Locate the cell with the specified text and output its (X, Y) center coordinate. 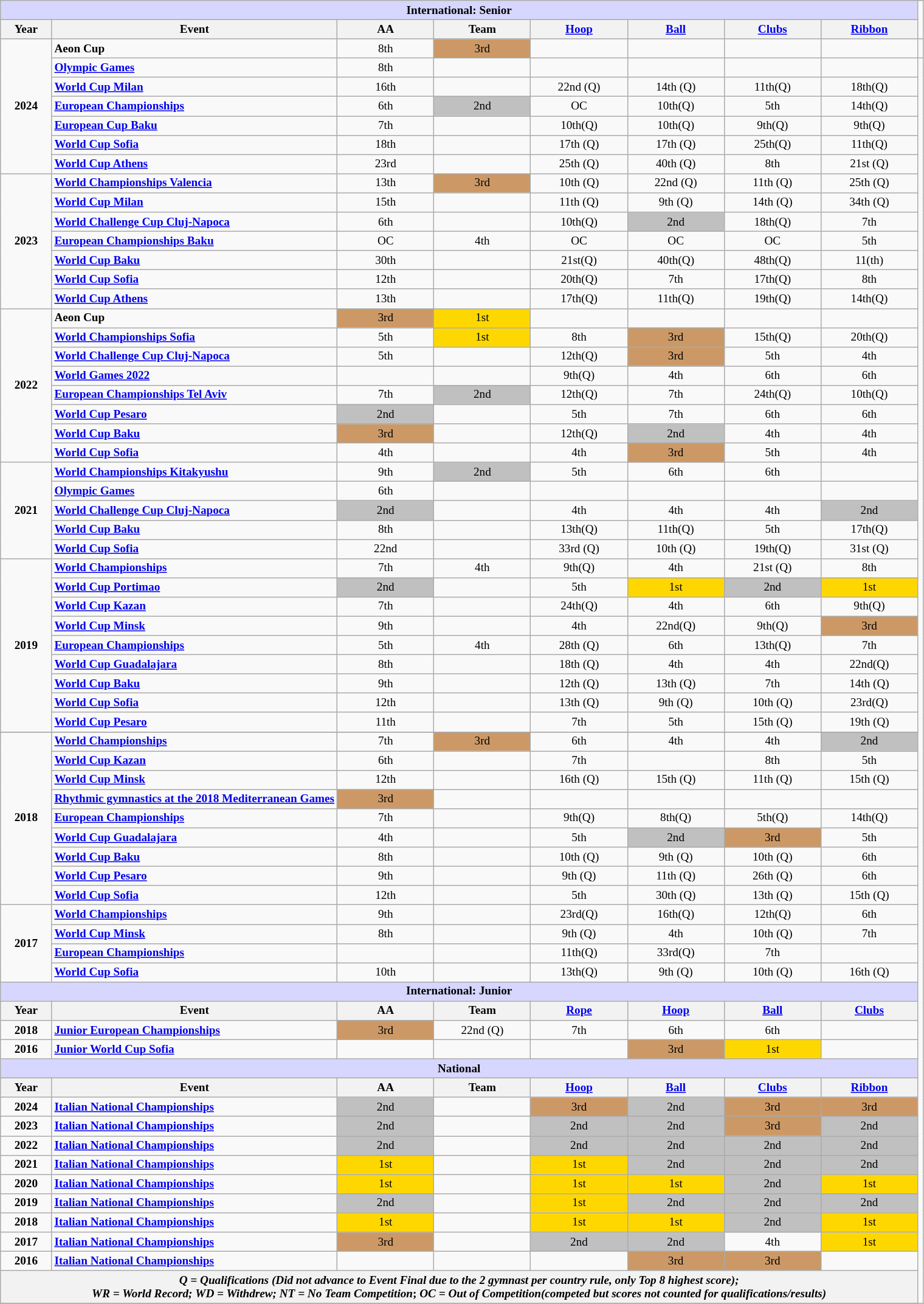
40th (Q) (676, 164)
18th (385, 145)
26th (Q) (772, 876)
2020 (26, 1184)
16th (385, 87)
30th (Q) (676, 895)
World Championships Valencia (195, 183)
International: Junior (460, 991)
World Championships Kitakyushu (195, 472)
International: Senior (460, 10)
European Championships Baku (195, 241)
8th(Q) (676, 818)
23rd (385, 164)
10th (385, 973)
40th(Q) (676, 260)
33rd(Q) (676, 953)
16th(Q) (676, 915)
5th(Q) (772, 818)
European Cup Baku (195, 125)
48th(Q) (772, 260)
30th (385, 260)
15th (385, 203)
World Games 2022 (195, 376)
Junior European Championships (195, 1030)
11th (385, 722)
34th (Q) (869, 203)
European Championships Tel Aviv (195, 395)
19th (Q) (869, 722)
21st(Q) (579, 260)
World Cup Portimao (195, 588)
33rd (Q) (579, 549)
Junior World Cup Sofia (195, 1049)
15th(Q) (772, 337)
12th (Q) (579, 684)
31st (Q) (869, 549)
18th (Q) (579, 664)
National (460, 1069)
World Championships Sofia (195, 337)
Rhythmic gymnastics at the 2018 Mediterranean Games (195, 799)
11(th) (869, 260)
28th (Q) (579, 645)
25th(Q) (772, 145)
22nd (385, 549)
Rope (579, 1011)
